Capture the cell that displays the provided text and extract its (x, y) central coordinate. 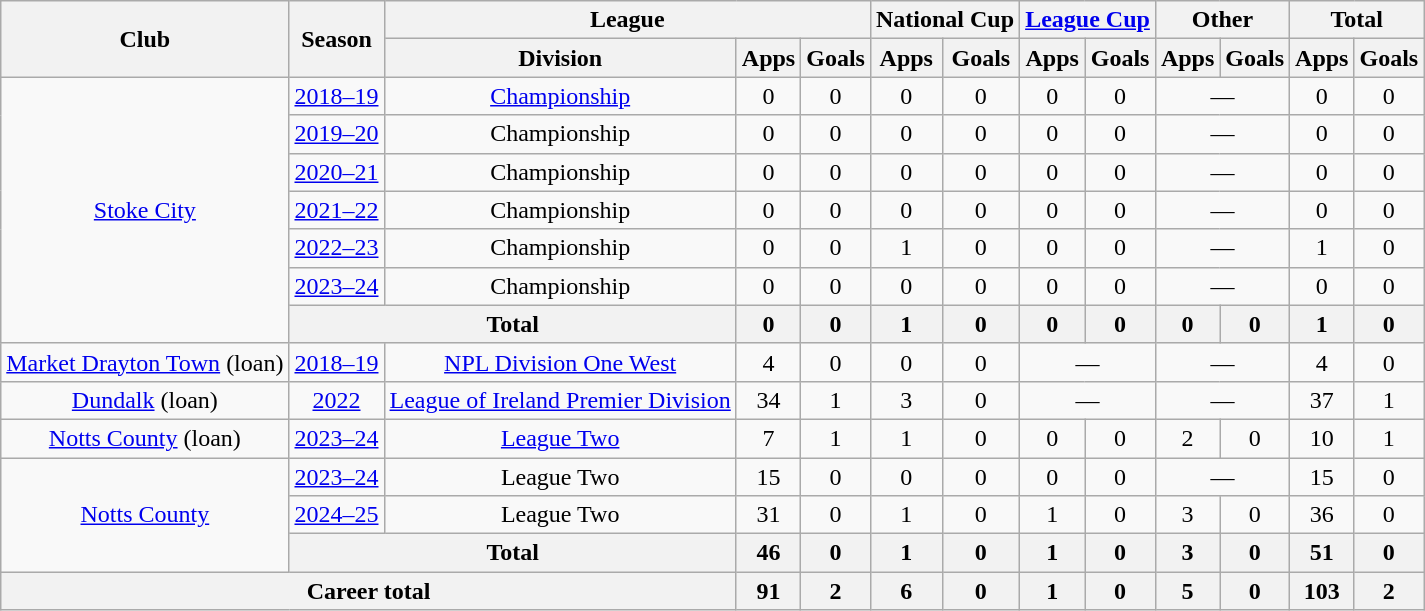
2020–21 (336, 172)
Market Drayton Town (loan) (145, 362)
2024–25 (336, 515)
Career total (369, 591)
Stoke City (145, 210)
6 (906, 591)
2022–23 (336, 248)
37 (1322, 400)
National Cup (944, 20)
Club (145, 39)
46 (768, 553)
Notts County (145, 515)
2021–22 (336, 210)
103 (1322, 591)
91 (768, 591)
36 (1322, 515)
2022 (336, 400)
League of Ireland Premier Division (560, 400)
10 (1322, 438)
Division (560, 58)
2019–20 (336, 134)
Notts County (loan) (145, 438)
31 (768, 515)
Dundalk (loan) (145, 400)
League (627, 20)
7 (768, 438)
Other (1222, 20)
34 (768, 400)
NPL Division One West (560, 362)
51 (1322, 553)
5 (1187, 591)
League Cup (1088, 20)
Season (336, 39)
